Detect which cell encompasses the target text, then output its (X, Y) center coordinate. 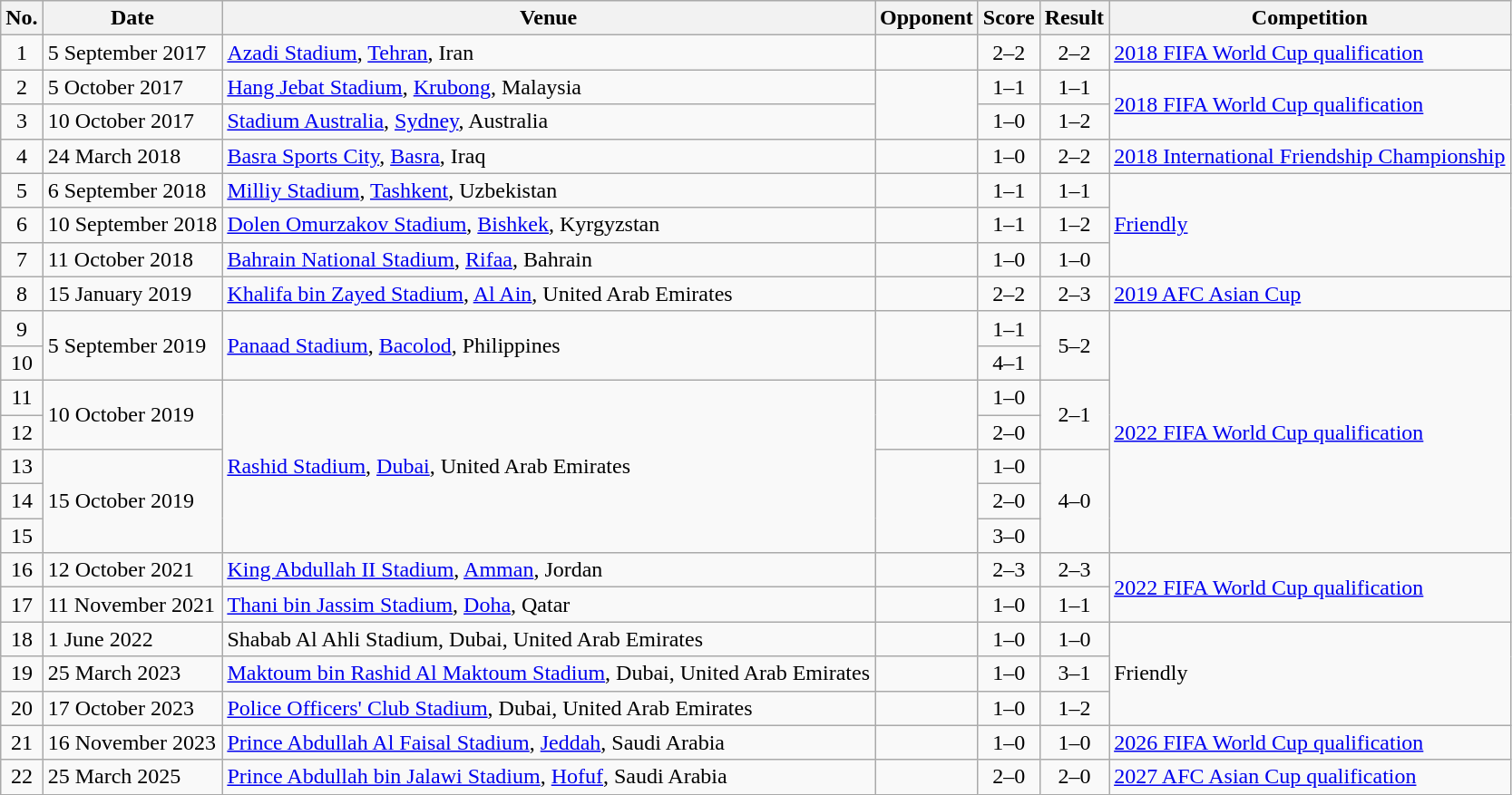
15 January 2019 (132, 294)
Opponent (927, 18)
19 (22, 674)
20 (22, 708)
3–0 (1009, 536)
10 October 2019 (132, 414)
11 (22, 397)
Milliy Stadium, Tashkent, Uzbekistan (549, 190)
10 September 2018 (132, 225)
Police Officers' Club Stadium, Dubai, United Arab Emirates (549, 708)
Score (1009, 18)
7 (22, 259)
25 March 2025 (132, 777)
18 (22, 639)
24 March 2018 (132, 156)
2026 FIFA World Cup qualification (1310, 742)
Venue (549, 18)
1 June 2022 (132, 639)
21 (22, 742)
Prince Abdullah bin Jalawi Stadium, Hofuf, Saudi Arabia (549, 777)
Bahrain National Stadium, Rifaa, Bahrain (549, 259)
6 (22, 225)
17 (22, 605)
9 (22, 328)
5 September 2017 (132, 53)
6 September 2018 (132, 190)
5 (22, 190)
Stadium Australia, Sydney, Australia (549, 121)
14 (22, 501)
2027 AFC Asian Cup qualification (1310, 777)
Competition (1310, 18)
Rashid Stadium, Dubai, United Arab Emirates (549, 466)
Date (132, 18)
4 (22, 156)
13 (22, 467)
3–1 (1074, 674)
2018 International Friendship Championship (1310, 156)
15 October 2019 (132, 501)
22 (22, 777)
3 (22, 121)
2019 AFC Asian Cup (1310, 294)
10 (22, 363)
Prince Abdullah Al Faisal Stadium, Jeddah, Saudi Arabia (549, 742)
Thani bin Jassim Stadium, Doha, Qatar (549, 605)
King Abdullah II Stadium, Amman, Jordan (549, 570)
Hang Jebat Stadium, Krubong, Malaysia (549, 87)
4–0 (1074, 501)
12 (22, 432)
11 October 2018 (132, 259)
16 November 2023 (132, 742)
Shabab Al Ahli Stadium, Dubai, United Arab Emirates (549, 639)
16 (22, 570)
Basra Sports City, Basra, Iraq (549, 156)
Azadi Stadium, Tehran, Iran (549, 53)
1 (22, 53)
5 September 2019 (132, 345)
11 November 2021 (132, 605)
2–1 (1074, 414)
Result (1074, 18)
Maktoum bin Rashid Al Maktoum Stadium, Dubai, United Arab Emirates (549, 674)
8 (22, 294)
Panaad Stadium, Bacolod, Philippines (549, 345)
Dolen Omurzakov Stadium, Bishkek, Kyrgyzstan (549, 225)
25 March 2023 (132, 674)
5 October 2017 (132, 87)
10 October 2017 (132, 121)
15 (22, 536)
Khalifa bin Zayed Stadium, Al Ain, United Arab Emirates (549, 294)
4–1 (1009, 363)
5–2 (1074, 345)
No. (22, 18)
17 October 2023 (132, 708)
2 (22, 87)
12 October 2021 (132, 570)
